Find where the given text appears and provide that cell's center as (x, y) coordinate. 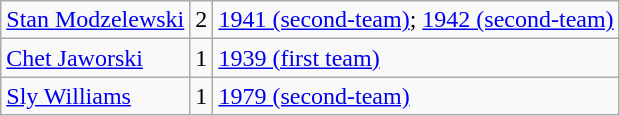
Sly Williams (96, 96)
Stan Modzelewski (96, 20)
1939 (first team) (416, 58)
1941 (second-team); 1942 (second-team) (416, 20)
1979 (second-team) (416, 96)
Chet Jaworski (96, 58)
2 (202, 20)
